Capture the cell that displays the provided text and extract its (x, y) central coordinate. 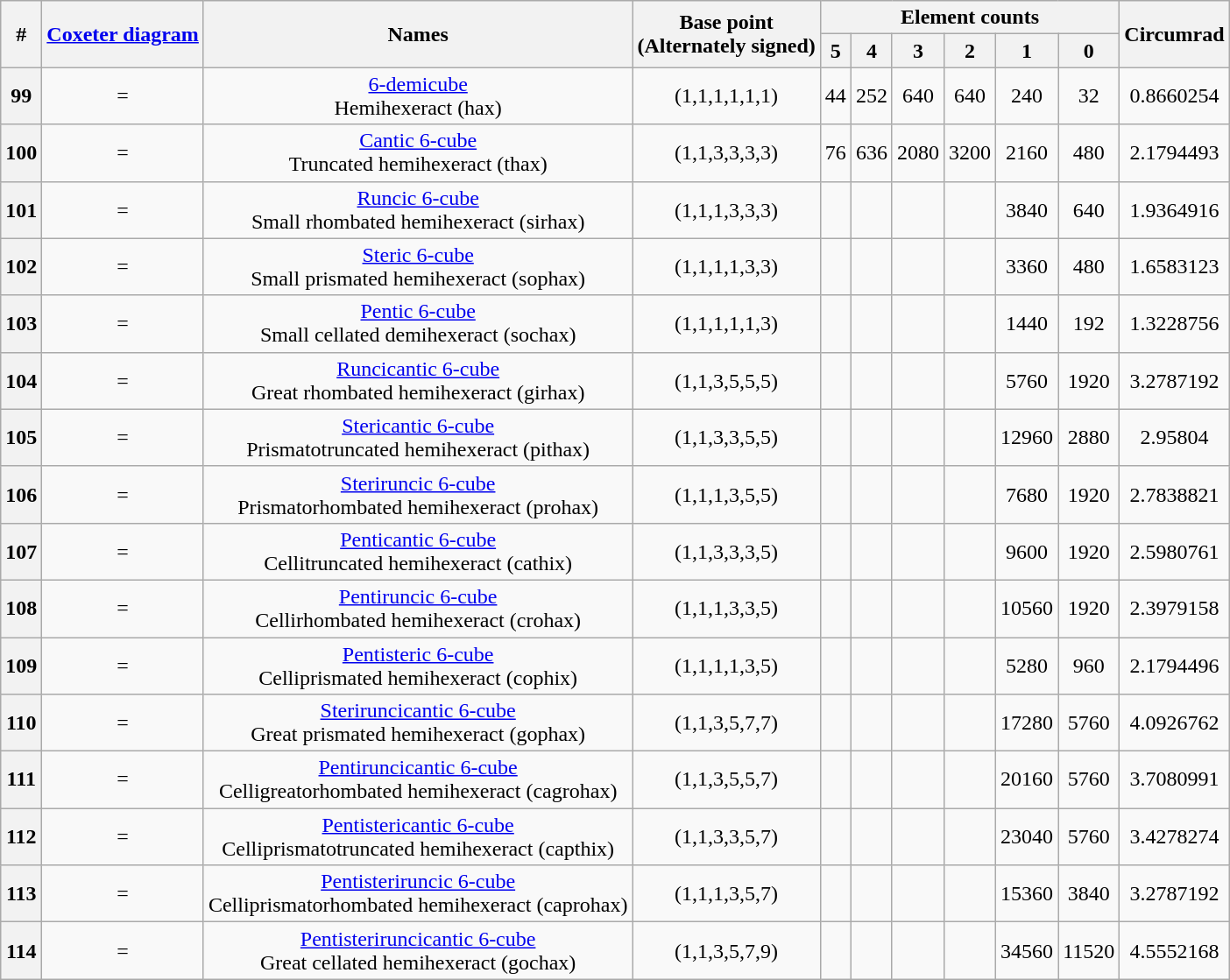
(1,1,3,3,3,5) (726, 552)
11520 (1089, 951)
(1,1,1,1,3,5) (726, 666)
76 (836, 152)
34560 (1027, 951)
Pentisteriruncic 6-cubeCelliprismatorhombated hemihexeract (caprohax) (418, 893)
3.7080991 (1174, 779)
Pentisteriruncicantic 6-cubeGreat cellated hemihexeract (gochax) (418, 951)
(1,1,3,5,5,5) (726, 380)
113 (21, 893)
Pentisteric 6-cubeCelliprismated hemihexeract (cophix) (418, 666)
3 (918, 51)
960 (1089, 666)
636 (871, 152)
100 (21, 152)
Coxeter diagram (123, 34)
5280 (1027, 666)
2.7838821 (1174, 494)
23040 (1027, 837)
4.0926762 (1174, 723)
0 (1089, 51)
110 (21, 723)
Pentiruncicantic 6-cubeCelligreatorhombated hemihexeract (cagrohax) (418, 779)
(1,1,3,3,3,3) (726, 152)
2160 (1027, 152)
44 (836, 96)
(1,1,1,3,5,7) (726, 893)
Circumrad (1174, 34)
111 (21, 779)
1.3228756 (1174, 324)
104 (21, 380)
Runcicantic 6-cubeGreat rhombated hemihexeract (girhax) (418, 380)
105 (21, 438)
101 (21, 210)
2880 (1089, 438)
108 (21, 608)
3360 (1027, 266)
Pentiruncic 6-cubeCellirhombated hemihexeract (crohax) (418, 608)
(1,1,1,1,3,3) (726, 266)
(1,1,3,5,5,7) (726, 779)
109 (21, 666)
1.6583123 (1174, 266)
(1,1,1,3,3,5) (726, 608)
Steric 6-cubeSmall prismated hemihexeract (sophax) (418, 266)
1440 (1027, 324)
0.8660254 (1174, 96)
4.5552168 (1174, 951)
2.1794493 (1174, 152)
2.1794496 (1174, 666)
106 (21, 494)
32 (1089, 96)
114 (21, 951)
15360 (1027, 893)
192 (1089, 324)
12960 (1027, 438)
(1,1,1,1,1,3) (726, 324)
Steriruncicantic 6-cubeGreat prismated hemihexeract (gophax) (418, 723)
(1,1,3,3,5,7) (726, 837)
10560 (1027, 608)
(1,1,3,3,5,5) (726, 438)
102 (21, 266)
Runcic 6-cubeSmall rhombated hemihexeract (sirhax) (418, 210)
2.95804 (1174, 438)
2.3979158 (1174, 608)
Pentic 6-cubeSmall cellated demihexeract (sochax) (418, 324)
Cantic 6-cubeTruncated hemihexeract (thax) (418, 152)
# (21, 34)
7680 (1027, 494)
4 (871, 51)
Penticantic 6-cubeCellitruncated hemihexeract (cathix) (418, 552)
1 (1027, 51)
5 (836, 51)
Pentistericantic 6-cubeCelliprismatotruncated hemihexeract (capthix) (418, 837)
252 (871, 96)
(1,1,1,3,5,5) (726, 494)
99 (21, 96)
(1,1,1,1,1,1) (726, 96)
Steriruncic 6-cubePrismatorhombated hemihexeract (prohax) (418, 494)
107 (21, 552)
20160 (1027, 779)
9600 (1027, 552)
17280 (1027, 723)
2080 (918, 152)
6-demicubeHemihexeract (hax) (418, 96)
2.5980761 (1174, 552)
Names (418, 34)
(1,1,1,3,3,3) (726, 210)
(1,1,3,5,7,7) (726, 723)
3200 (969, 152)
Base point(Alternately signed) (726, 34)
(1,1,3,5,7,9) (726, 951)
Element counts (969, 18)
240 (1027, 96)
2 (969, 51)
Stericantic 6-cubePrismatotruncated hemihexeract (pithax) (418, 438)
112 (21, 837)
1.9364916 (1174, 210)
3.4278274 (1174, 837)
103 (21, 324)
